Determine the [x, y] coordinate at the center of the cell enclosing the given text.  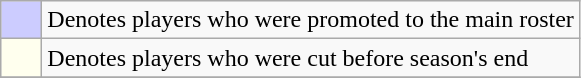
Denotes players who were cut before season's end [311, 58]
Denotes players who were promoted to the main roster [311, 20]
